Return the [X, Y] coordinate for the center point of the cell that contains the specified text.  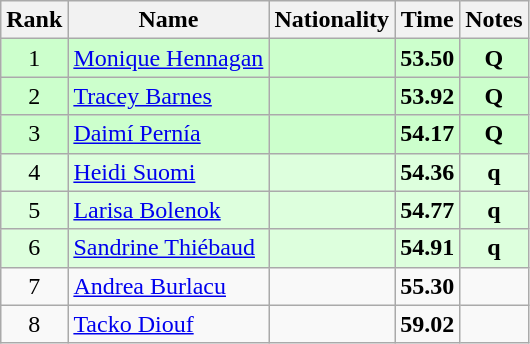
Sandrine Thiébaud [168, 248]
2 [34, 96]
Tacko Diouf [168, 324]
Daimí Pernía [168, 134]
8 [34, 324]
Andrea Burlacu [168, 286]
6 [34, 248]
54.77 [428, 210]
4 [34, 172]
55.30 [428, 286]
Rank [34, 20]
Nationality [332, 20]
Name [168, 20]
Heidi Suomi [168, 172]
54.91 [428, 248]
Monique Hennagan [168, 58]
1 [34, 58]
54.17 [428, 134]
Larisa Bolenok [168, 210]
53.50 [428, 58]
53.92 [428, 96]
7 [34, 286]
Tracey Barnes [168, 96]
Notes [494, 20]
3 [34, 134]
59.02 [428, 324]
5 [34, 210]
Time [428, 20]
54.36 [428, 172]
